Search for the cell housing the specified text and yield its (x, y) center coordinate. 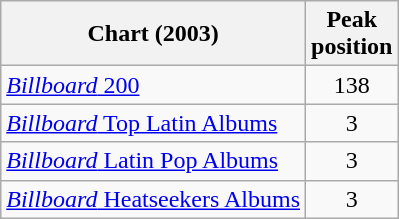
Billboard Top Latin Albums (154, 123)
Billboard Latin Pop Albums (154, 161)
Billboard Heatseekers Albums (154, 199)
138 (352, 85)
Chart (2003) (154, 34)
Peakposition (352, 34)
Billboard 200 (154, 85)
